Pinpoint the cell where the given text exists, returning its (X, Y) midpoint coordinate. 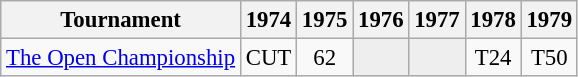
1974 (268, 20)
1975 (325, 20)
1976 (381, 20)
62 (325, 58)
1979 (549, 20)
CUT (268, 58)
T24 (493, 58)
T50 (549, 58)
1977 (437, 20)
1978 (493, 20)
The Open Championship (121, 58)
Tournament (121, 20)
